Locate the cell with the specified text and output its [x, y] center coordinate. 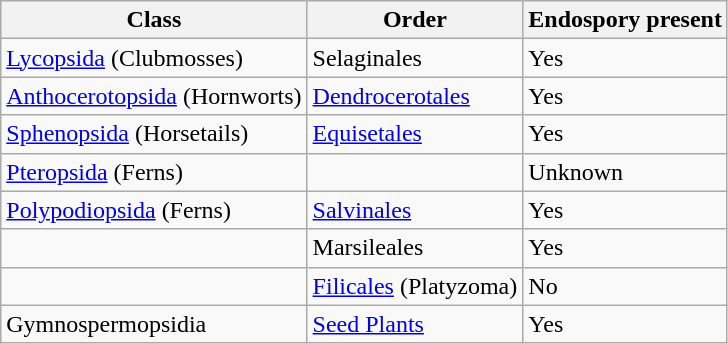
Sphenopsida (Horsetails) [154, 134]
Equisetales [415, 134]
Seed Plants [415, 324]
Lycopsida (Clubmosses) [154, 58]
Unknown [626, 172]
Anthocerotopsida (Hornworts) [154, 96]
Filicales (Platyzoma) [415, 286]
No [626, 286]
Gymnospermopsidia [154, 324]
Class [154, 20]
Dendrocerotales [415, 96]
Selaginales [415, 58]
Polypodiopsida (Ferns) [154, 210]
Marsileales [415, 248]
Pteropsida (Ferns) [154, 172]
Endospory present [626, 20]
Order [415, 20]
Salvinales [415, 210]
